Determine the (X, Y) coordinate at the center of the cell enclosing the given text.  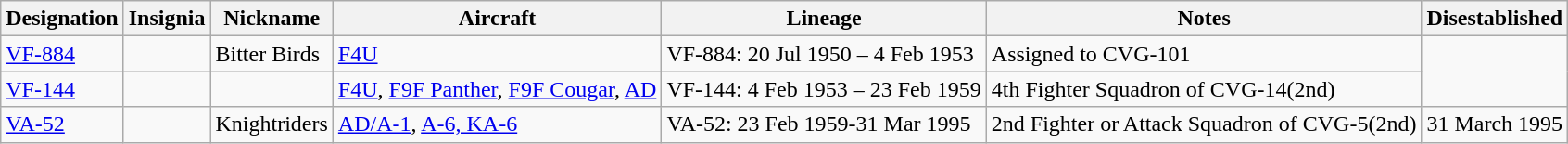
2nd Fighter or Attack Squadron of CVG-5(2nd) (1204, 124)
VF-144: 4 Feb 1953 – 23 Feb 1959 (824, 89)
Lineage (824, 19)
Assigned to CVG-101 (1204, 54)
F4U (497, 54)
Aircraft (497, 19)
Knightriders (272, 124)
VF-884: 20 Jul 1950 – 4 Feb 1953 (824, 54)
VA-52 (62, 124)
VA-52: 23 Feb 1959-31 Mar 1995 (824, 124)
Nickname (272, 19)
VF-884 (62, 54)
Bitter Birds (272, 54)
F4U, F9F Panther, F9F Cougar, AD (497, 89)
VF-144 (62, 89)
Designation (62, 19)
Insignia (167, 19)
31 March 1995 (1495, 124)
Notes (1204, 19)
AD/A-1, A-6, KA-6 (497, 124)
4th Fighter Squadron of CVG-14(2nd) (1204, 89)
Disestablished (1495, 19)
